Return the (X, Y) coordinate for the center point of the cell that contains the specified text.  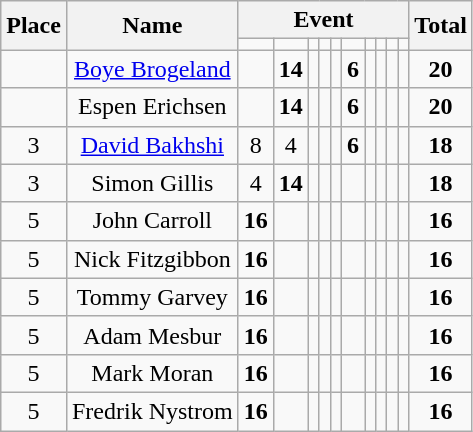
David Bakhshi (152, 145)
Adam Mesbur (152, 335)
Tommy Garvey (152, 297)
Nick Fitzgibbon (152, 259)
John Carroll (152, 221)
8 (256, 145)
Fredrik Nystrom (152, 411)
Total (441, 26)
Simon Gillis (152, 183)
Mark Moran (152, 373)
Boye Brogeland (152, 69)
Place (34, 26)
Name (152, 26)
Espen Erichsen (152, 107)
Event (324, 20)
